Extract the [X, Y] coordinate from the center of the cell holding the provided text.  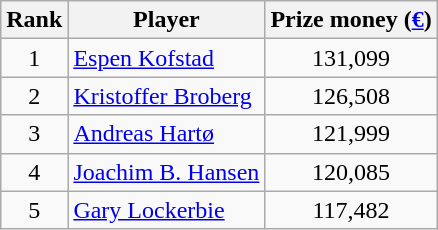
Espen Kofstad [166, 58]
Prize money (€) [351, 20]
2 [34, 96]
117,482 [351, 210]
Joachim B. Hansen [166, 172]
Rank [34, 20]
5 [34, 210]
Kristoffer Broberg [166, 96]
126,508 [351, 96]
Andreas Hartø [166, 134]
4 [34, 172]
1 [34, 58]
Player [166, 20]
131,099 [351, 58]
121,999 [351, 134]
3 [34, 134]
Gary Lockerbie [166, 210]
120,085 [351, 172]
